Return the (X, Y) coordinate for the center point of the cell that contains the specified text.  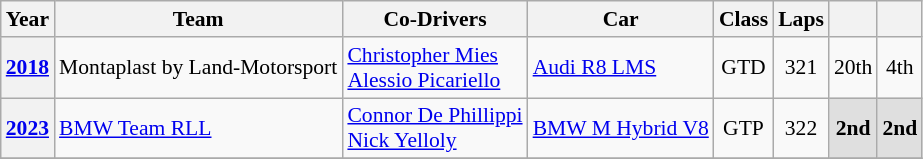
Laps (801, 19)
Car (621, 19)
Team (198, 19)
322 (801, 128)
2023 (28, 128)
GTD (744, 68)
Connor De Phillippi Nick Yelloly (434, 128)
GTP (744, 128)
4th (900, 68)
Co-Drivers (434, 19)
20th (854, 68)
321 (801, 68)
BMW M Hybrid V8 (621, 128)
Montaplast by Land-Motorsport (198, 68)
BMW Team RLL (198, 128)
2018 (28, 68)
Year (28, 19)
Audi R8 LMS (621, 68)
Christopher Mies Alessio Picariello (434, 68)
Class (744, 19)
